Detect which cell encompasses the target text, then output its (X, Y) center coordinate. 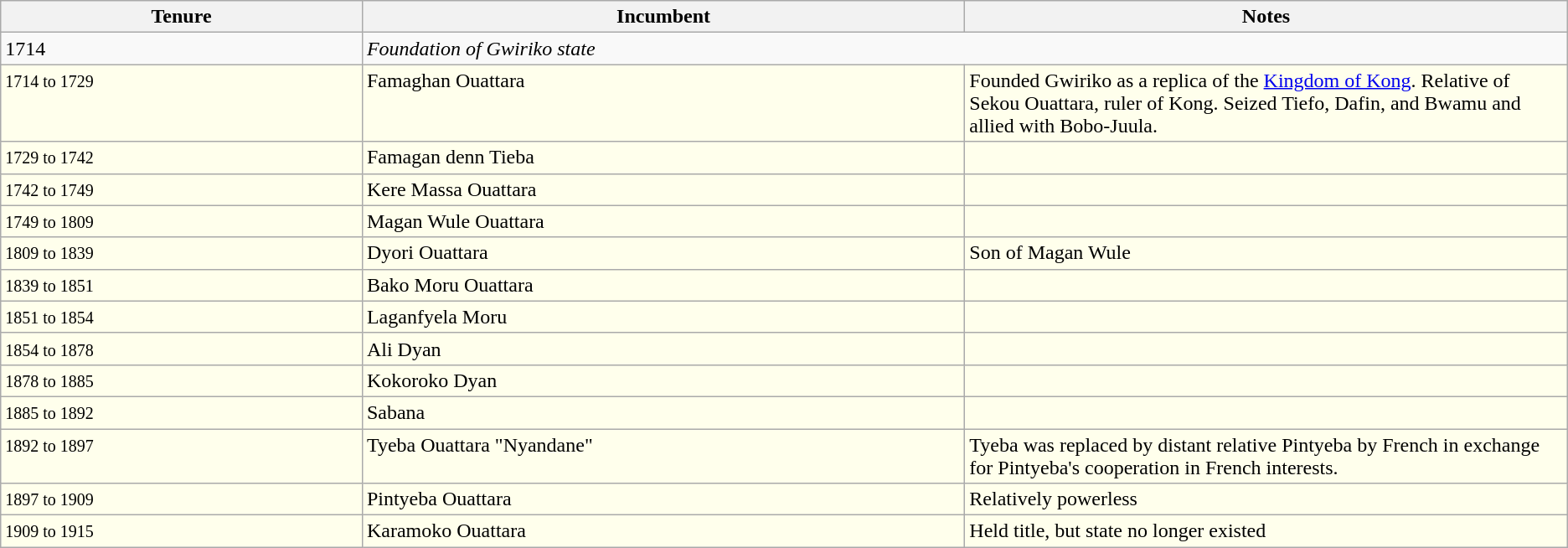
Dyori Ouattara (663, 253)
Pintyeba Ouattara (663, 499)
1729 to 1742 (182, 158)
Notes (1266, 17)
Kere Massa Ouattara (663, 189)
1885 to 1892 (182, 412)
Son of Magan Wule (1266, 253)
1809 to 1839 (182, 253)
1892 to 1897 (182, 456)
1714 to 1729 (182, 103)
1854 to 1878 (182, 349)
1749 to 1809 (182, 221)
Incumbent (663, 17)
Karamoko Ouattara (663, 531)
1714 (182, 49)
Tyeba was replaced by distant relative Pintyeba by French in exchange for Pintyeba's cooperation in French interests. (1266, 456)
Tenure (182, 17)
Kokoroko Dyan (663, 380)
1909 to 1915 (182, 531)
Relatively powerless (1266, 499)
Tyeba Ouattara "Nyandane" (663, 456)
Bako Moru Ouattara (663, 285)
Magan Wule Ouattara (663, 221)
Famaghan Ouattara (663, 103)
1742 to 1749 (182, 189)
Laganfyela Moru (663, 317)
Held title, but state no longer existed (1266, 531)
1839 to 1851 (182, 285)
Foundation of Gwiriko state (965, 49)
1897 to 1909 (182, 499)
1878 to 1885 (182, 380)
Ali Dyan (663, 349)
Famagan denn Tieba (663, 158)
1851 to 1854 (182, 317)
Sabana (663, 412)
